Capture the cell that displays the provided text and extract its (X, Y) central coordinate. 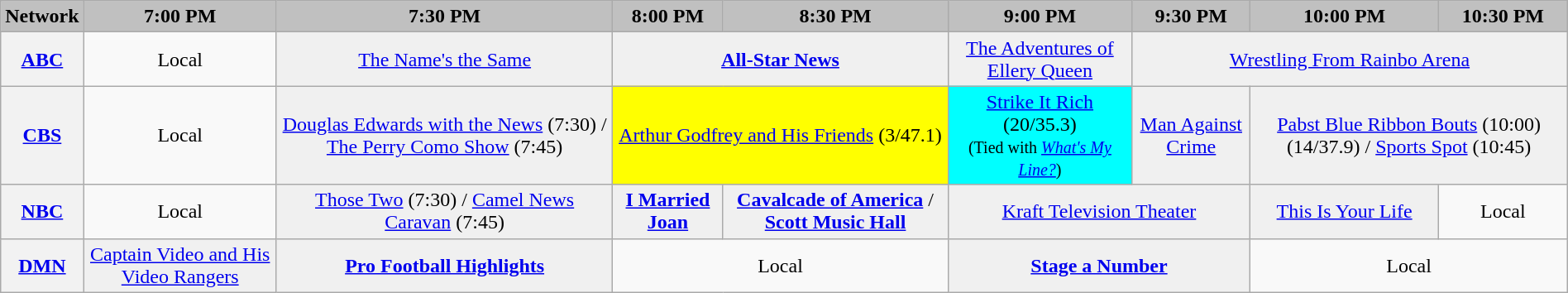
DMN (42, 265)
Cavalcade of America / Scott Music Hall (835, 212)
Pabst Blue Ribbon Bouts (10:00) (14/37.9) / Sports Spot (10:45) (1409, 136)
Man Against Crime (1191, 136)
ABC (42, 60)
Network (42, 17)
Stage a Number (1099, 265)
7:00 PM (180, 17)
Arthur Godfrey and His Friends (3/47.1) (781, 136)
7:30 PM (445, 17)
Wrestling From Rainbo Arena (1350, 60)
Kraft Television Theater (1099, 212)
10:00 PM (1345, 17)
Pro Football Highlights (445, 265)
Douglas Edwards with the News (7:30) / The Perry Como Show (7:45) (445, 136)
10:30 PM (1503, 17)
8:30 PM (835, 17)
CBS (42, 136)
The Adventures of Ellery Queen (1040, 60)
Those Two (7:30) / Camel News Caravan (7:45) (445, 212)
Strike It Rich (20/35.3)(Tied with What's My Line?) (1040, 136)
I Married Joan (668, 212)
This Is Your Life (1345, 212)
NBC (42, 212)
8:00 PM (668, 17)
Captain Video and His Video Rangers (180, 265)
All-Star News (781, 60)
The Name's the Same (445, 60)
9:30 PM (1191, 17)
9:00 PM (1040, 17)
